Return the (x, y) coordinate for the center point of the cell that contains the specified text.  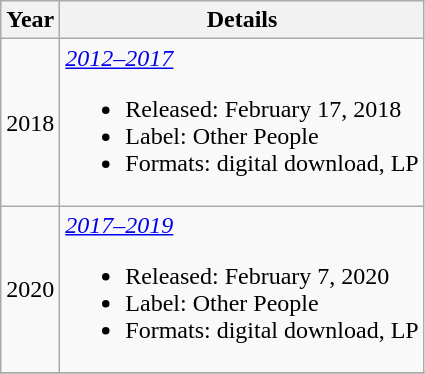
Details (242, 20)
2020 (30, 290)
2017–2019Released: February 7, 2020Label: Other PeopleFormats: digital download, LP (242, 290)
2012–2017Released: February 17, 2018Label: Other PeopleFormats: digital download, LP (242, 122)
Year (30, 20)
2018 (30, 122)
